Output the [X, Y] coordinate of the center of the cell containing the given text.  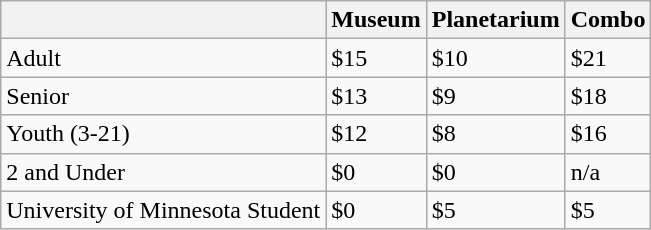
Combo [608, 20]
$13 [376, 96]
University of Minnesota Student [164, 210]
Museum [376, 20]
Adult [164, 58]
Planetarium [496, 20]
$21 [608, 58]
n/a [608, 172]
$15 [376, 58]
Youth (3-21) [164, 134]
$12 [376, 134]
Senior [164, 96]
2 and Under [164, 172]
$10 [496, 58]
$18 [608, 96]
$9 [496, 96]
$8 [496, 134]
$16 [608, 134]
